Detect which cell encompasses the target text, then output its [X, Y] center coordinate. 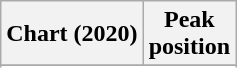
Peakposition [189, 34]
Chart (2020) [72, 34]
